Output the [X, Y] coordinate of the center of the cell containing the given text.  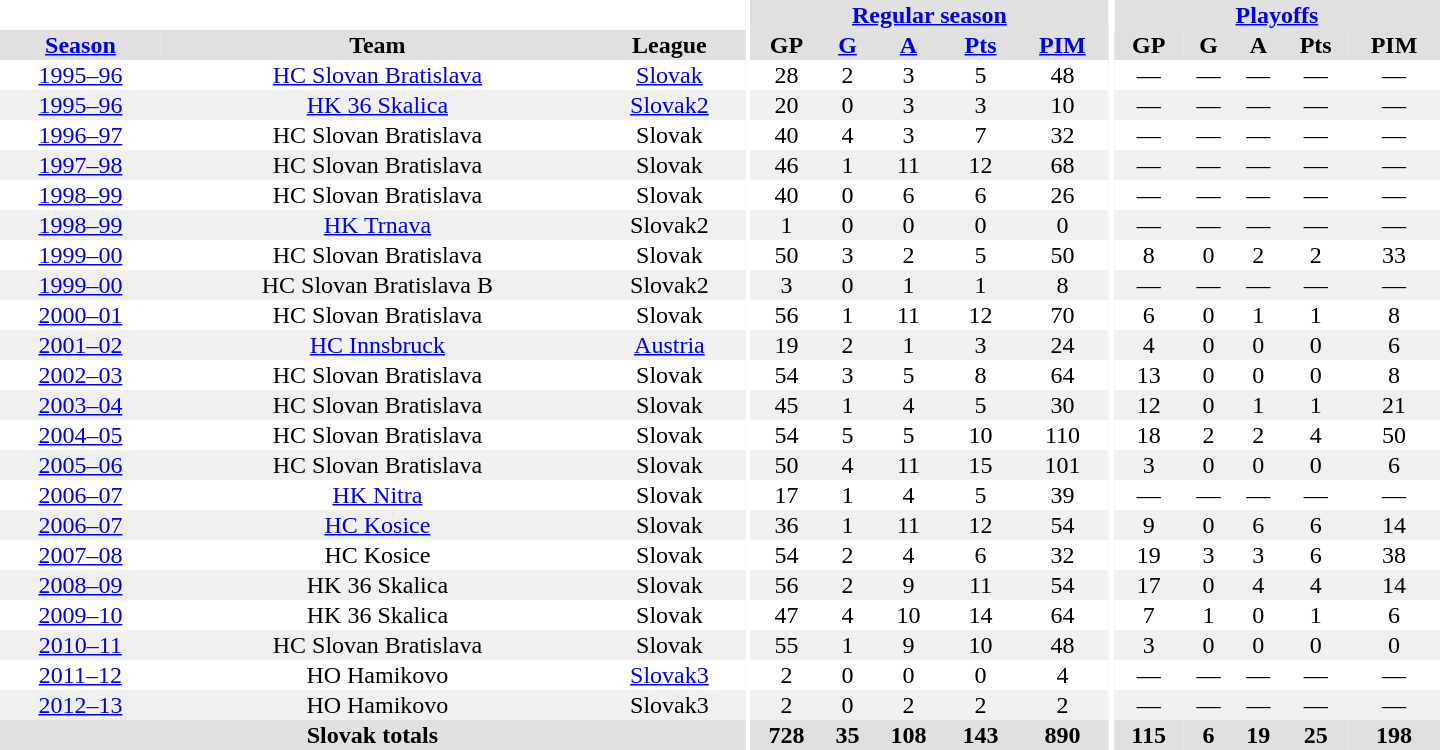
2011–12 [80, 675]
2008–09 [80, 585]
39 [1063, 495]
18 [1149, 435]
890 [1063, 735]
26 [1063, 195]
13 [1149, 375]
Austria [670, 345]
Slovak totals [372, 735]
2010–11 [80, 645]
League [670, 45]
68 [1063, 165]
Regular season [929, 15]
HK Nitra [378, 495]
55 [786, 645]
28 [786, 75]
115 [1149, 735]
46 [786, 165]
143 [980, 735]
33 [1394, 255]
24 [1063, 345]
728 [786, 735]
1997–98 [80, 165]
101 [1063, 465]
2000–01 [80, 315]
70 [1063, 315]
2003–04 [80, 405]
45 [786, 405]
30 [1063, 405]
2004–05 [80, 435]
110 [1063, 435]
36 [786, 525]
2009–10 [80, 615]
HC Slovan Bratislava B [378, 285]
38 [1394, 555]
Season [80, 45]
108 [908, 735]
2001–02 [80, 345]
20 [786, 105]
2005–06 [80, 465]
Team [378, 45]
2007–08 [80, 555]
2002–03 [80, 375]
1996–97 [80, 135]
198 [1394, 735]
25 [1316, 735]
Playoffs [1277, 15]
15 [980, 465]
21 [1394, 405]
47 [786, 615]
HK Trnava [378, 225]
35 [848, 735]
HC Innsbruck [378, 345]
2012–13 [80, 705]
